Identify which cell holds the provided text, then report its (x, y) central coordinate. 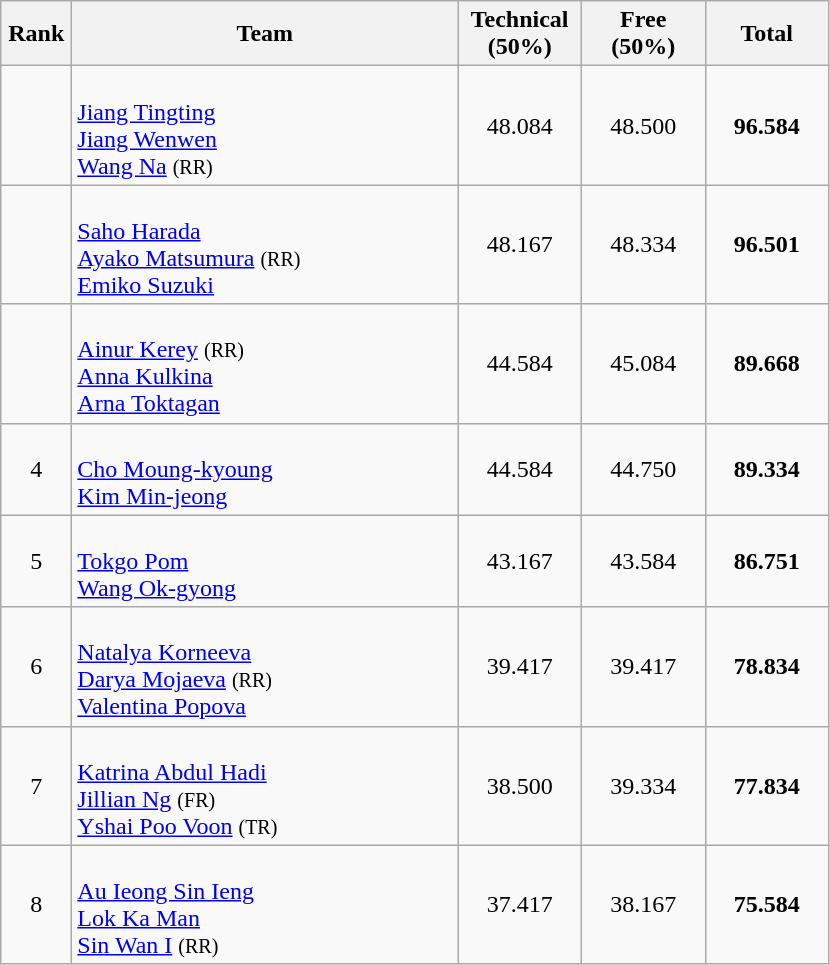
48.334 (643, 244)
38.500 (520, 786)
44.750 (643, 469)
Katrina Abdul HadiJillian Ng (FR)Yshai Poo Voon (TR) (265, 786)
48.167 (520, 244)
Team (265, 34)
6 (36, 666)
Cho Moung-kyoungKim Min-jeong (265, 469)
Tokgo PomWang Ok-gyong (265, 561)
86.751 (767, 561)
37.417 (520, 904)
38.167 (643, 904)
77.834 (767, 786)
48.084 (520, 126)
Total (767, 34)
7 (36, 786)
4 (36, 469)
48.500 (643, 126)
Free(50%) (643, 34)
96.584 (767, 126)
78.834 (767, 666)
96.501 (767, 244)
89.334 (767, 469)
Technical(50%) (520, 34)
Ainur Kerey (RR)Anna KulkinaArna Toktagan (265, 364)
89.668 (767, 364)
43.167 (520, 561)
Saho HaradaAyako Matsumura (RR)Emiko Suzuki (265, 244)
8 (36, 904)
75.584 (767, 904)
43.584 (643, 561)
Au Ieong Sin IengLok Ka ManSin Wan I (RR) (265, 904)
Rank (36, 34)
39.334 (643, 786)
Jiang TingtingJiang WenwenWang Na (RR) (265, 126)
Natalya KorneevaDarya Mojaeva (RR)Valentina Popova (265, 666)
5 (36, 561)
45.084 (643, 364)
